Pinpoint the cell where the given text exists, returning its [X, Y] midpoint coordinate. 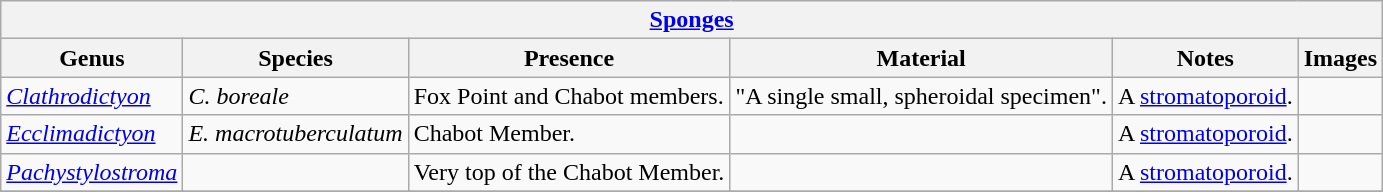
Sponges [692, 20]
Ecclimadictyon [92, 134]
C. boreale [296, 96]
Species [296, 58]
Fox Point and Chabot members. [569, 96]
E. macrotuberculatum [296, 134]
Very top of the Chabot Member. [569, 172]
Material [922, 58]
Images [1340, 58]
Presence [569, 58]
Chabot Member. [569, 134]
Pachystylostroma [92, 172]
Genus [92, 58]
"A single small, spheroidal specimen". [922, 96]
Notes [1205, 58]
Clathrodictyon [92, 96]
